Capture the cell that displays the provided text and extract its (x, y) central coordinate. 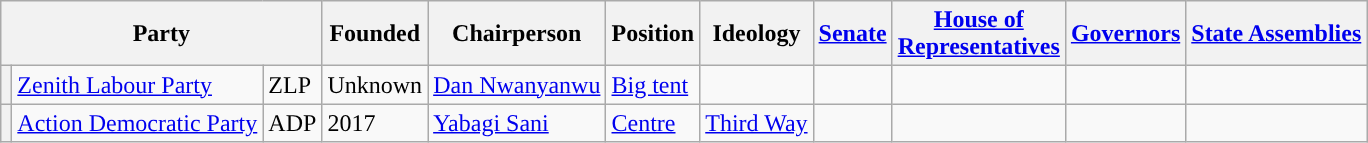
ZLP (292, 85)
Dan Nwanyanwu (517, 85)
House ofRepresentatives (978, 34)
Founded (375, 34)
Third Way (756, 123)
Yabagi Sani (517, 123)
Position (653, 34)
Chairperson (517, 34)
Senate (852, 34)
Centre (653, 123)
Governors (1125, 34)
Unknown (375, 85)
Zenith Labour Party (138, 85)
Action Democratic Party (138, 123)
State Assemblies (1276, 34)
2017 (375, 123)
Party (162, 34)
ADP (292, 123)
Ideology (756, 34)
Big tent (653, 85)
